Return [x, y] of the center of cell containing provided text 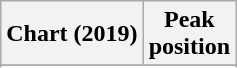
Chart (2019) [72, 34]
Peakposition [189, 34]
